Detect which cell encompasses the target text, then output its [x, y] center coordinate. 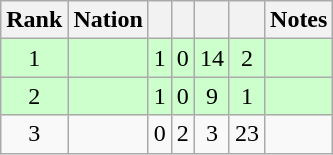
Notes [299, 20]
Nation [108, 20]
23 [246, 134]
9 [212, 96]
14 [212, 58]
Rank [34, 20]
